Find where the given text appears and provide that cell's center as [x, y] coordinate. 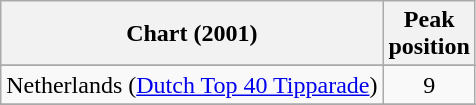
Peakposition [429, 34]
Netherlands (Dutch Top 40 Tipparade) [192, 85]
Chart (2001) [192, 34]
9 [429, 85]
